Identify which cell holds the provided text, then report its (x, y) central coordinate. 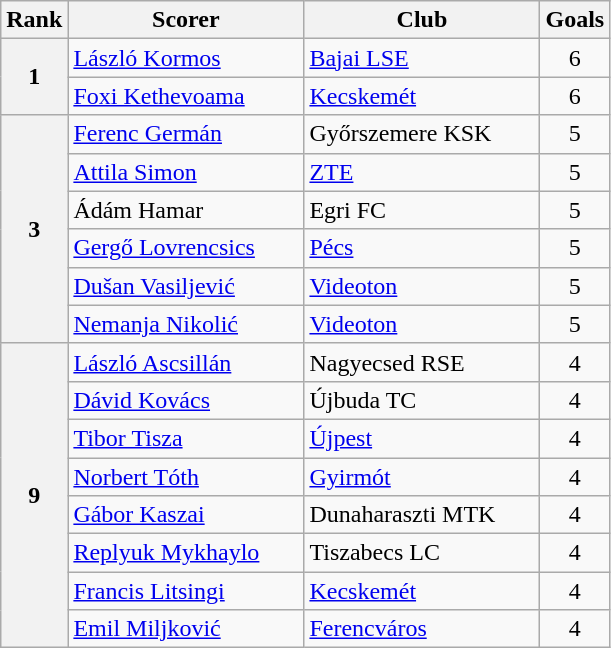
3 (34, 229)
Foxi Kethevoama (186, 96)
Pécs (422, 248)
Ádám Hamar (186, 210)
Rank (34, 20)
Norbert Tóth (186, 477)
Nagyecsed RSE (422, 362)
Bajai LSE (422, 58)
Gábor Kaszai (186, 515)
Attila Simon (186, 172)
1 (34, 77)
Tibor Tisza (186, 438)
Gergő Lovrencsics (186, 248)
Ferenc Germán (186, 134)
Scorer (186, 20)
Egri FC (422, 210)
Tiszabecs LC (422, 553)
Dušan Vasiljević (186, 286)
Emil Miljković (186, 629)
Nemanja Nikolić (186, 324)
Club (422, 20)
ZTE (422, 172)
Replyuk Mykhaylo (186, 553)
Győrszemere KSK (422, 134)
Gyirmót (422, 477)
9 (34, 495)
Goals (575, 20)
Újpest (422, 438)
Dávid Kovács (186, 400)
Francis Litsingi (186, 591)
Dunaharaszti MTK (422, 515)
László Ascsillán (186, 362)
Ferencváros (422, 629)
Újbuda TC (422, 400)
László Kormos (186, 58)
